Output the [X, Y] coordinate of the center of the cell containing the given text.  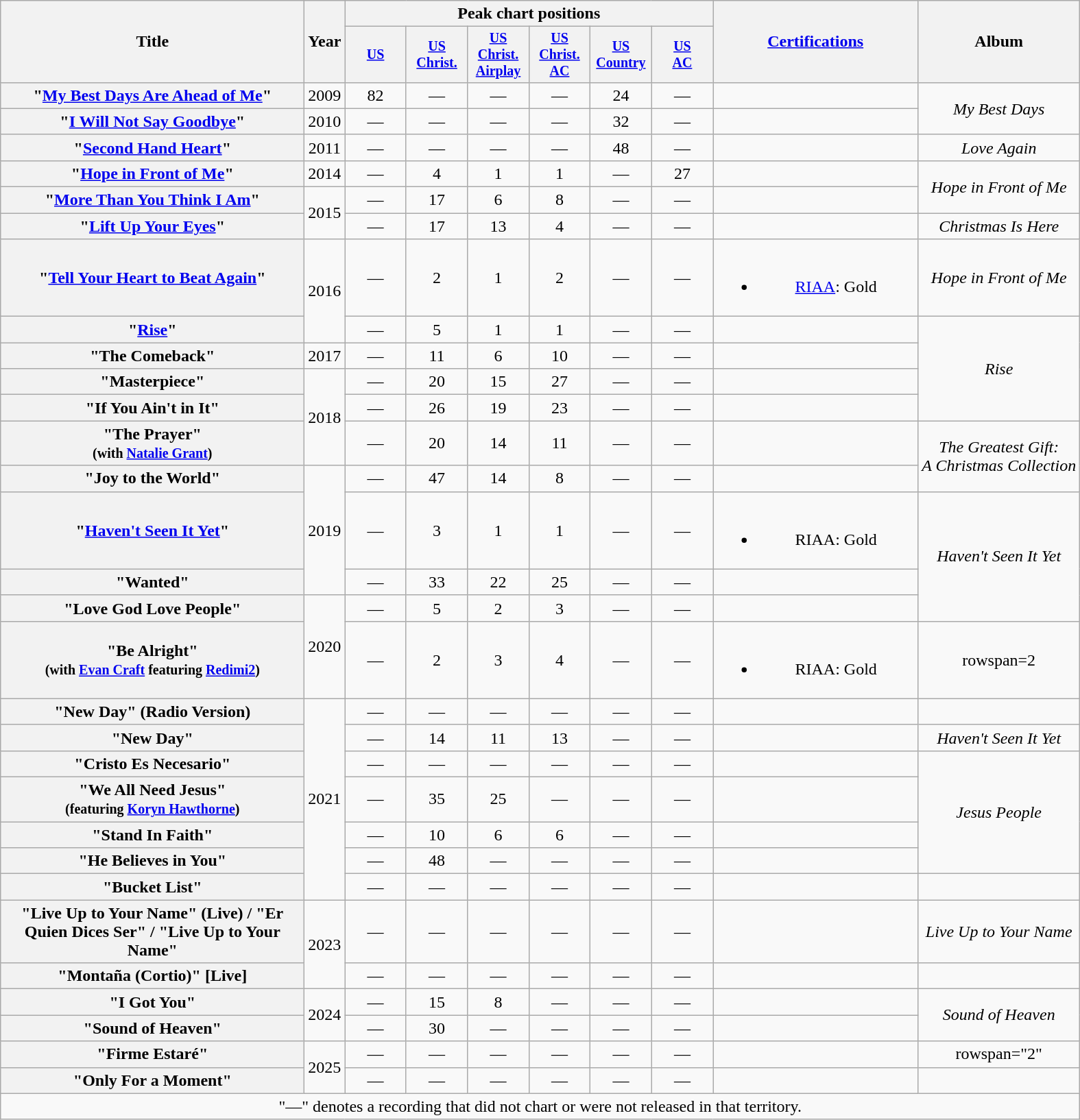
2019 [325, 531]
US Christ. AC [560, 55]
23 [560, 408]
Album [999, 42]
2021 [325, 799]
2017 [325, 356]
rowspan=2 [999, 659]
"Tell Your Heart to Beat Again" [152, 278]
USChrist.Airplay [498, 55]
19 [498, 408]
USAC [682, 55]
"I Will Not Say Goodbye" [152, 121]
"Masterpiece" [152, 382]
"Live Up to Your Name" (Live) / "Er Quien Dices Ser" / "Live Up to Your Name" [152, 932]
2024 [325, 1015]
Year [325, 42]
2016 [325, 291]
"My Best Days Are Ahead of Me" [152, 95]
35 [436, 799]
US Christ. [436, 55]
Peak chart positions [529, 14]
"Hope in Front of Me" [152, 173]
32 [621, 121]
2020 [325, 647]
"We All Need Jesus" (featuring Koryn Hawthorne) [152, 799]
24 [621, 95]
"New Day" [152, 738]
Title [152, 42]
Rise [999, 369]
2009 [325, 95]
22 [498, 582]
Certifications [816, 42]
30 [436, 1028]
Sound of Heaven [999, 1015]
Christmas Is Here [999, 226]
26 [436, 408]
"Stand In Faith" [152, 835]
My Best Days [999, 108]
"I Got You" [152, 1002]
Love Again [999, 147]
"The Comeback" [152, 356]
33 [436, 582]
2014 [325, 173]
"Wanted" [152, 582]
"Love God Love People" [152, 608]
"Lift Up Your Eyes" [152, 226]
"Montaña (Cortio)" [Live] [152, 976]
"Bucket List" [152, 887]
2015 [325, 213]
US [376, 55]
Jesus People [999, 812]
2025 [325, 1067]
Live Up to Your Name [999, 932]
"Haven't Seen It Yet" [152, 531]
82 [376, 95]
2011 [325, 147]
"The Prayer" (with Natalie Grant) [152, 443]
"If You Ain't in It" [152, 408]
"Second Hand Heart" [152, 147]
"Rise" [152, 330]
"Joy to the World" [152, 478]
"He Believes in You" [152, 861]
2018 [325, 417]
"More Than You Think I Am" [152, 200]
"New Day" (Radio Version) [152, 711]
"Firme Estaré" [152, 1054]
The Greatest Gift:A Christmas Collection [999, 456]
2010 [325, 121]
US Country [621, 55]
"Be Alright" (with Evan Craft featuring Redimi2) [152, 659]
"Only For a Moment" [152, 1080]
"—" denotes a recording that did not chart or were not released in that territory. [540, 1106]
47 [436, 478]
rowspan="2" [999, 1054]
"Sound of Heaven" [152, 1028]
"Cristo Es Necesario" [152, 764]
2023 [325, 945]
